Pinpoint the cell where the given text exists, returning its (x, y) midpoint coordinate. 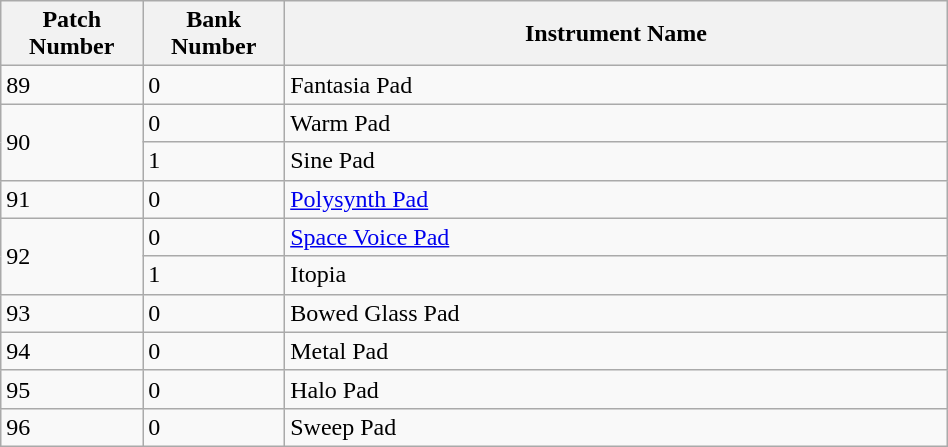
96 (72, 427)
Sine Pad (616, 161)
Instrument Name (616, 34)
Polysynth Pad (616, 199)
Itopia (616, 275)
Warm Pad (616, 123)
94 (72, 351)
Bank Number (214, 34)
Fantasia Pad (616, 85)
Sweep Pad (616, 427)
Patch Number (72, 34)
Halo Pad (616, 389)
92 (72, 256)
Space Voice Pad (616, 237)
90 (72, 142)
Metal Pad (616, 351)
Bowed Glass Pad (616, 313)
89 (72, 85)
91 (72, 199)
95 (72, 389)
93 (72, 313)
